Identify which cell holds the provided text, then report its (X, Y) central coordinate. 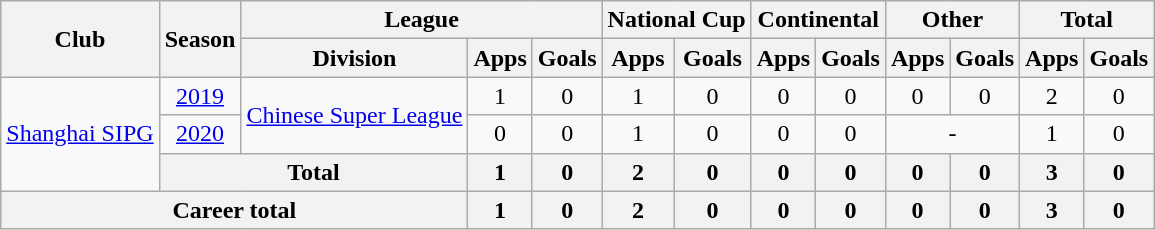
- (952, 134)
Shanghai SIPG (80, 134)
League (422, 20)
Season (200, 39)
Continental (818, 20)
Career total (234, 210)
Chinese Super League (354, 115)
National Cup (676, 20)
2019 (200, 96)
2020 (200, 134)
Club (80, 39)
Other (952, 20)
Division (354, 58)
